Capture the cell that displays the provided text and extract its (X, Y) central coordinate. 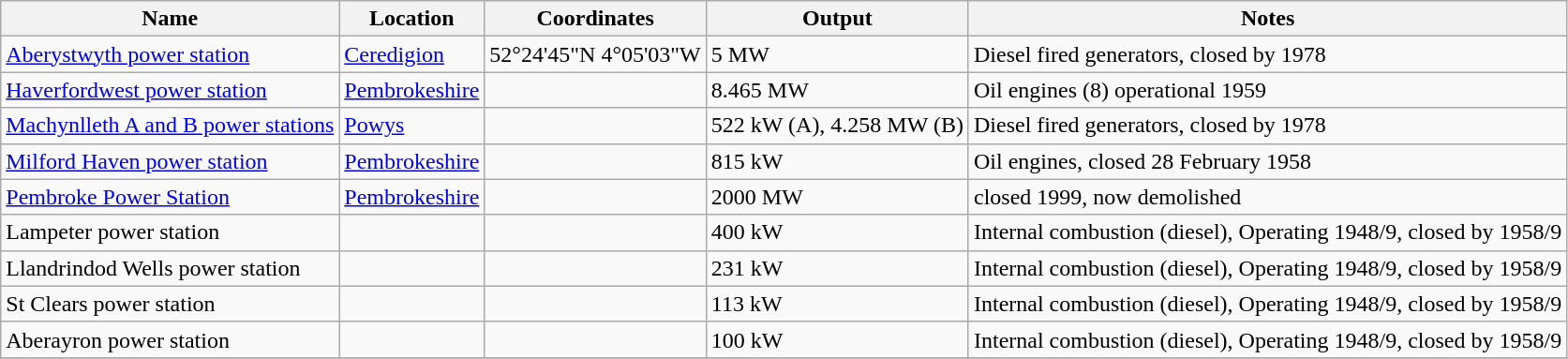
100 kW (837, 339)
231 kW (837, 268)
Lampeter power station (171, 232)
Name (171, 19)
113 kW (837, 304)
522 kW (A), 4.258 MW (B) (837, 126)
8.465 MW (837, 90)
Oil engines (8) operational 1959 (1267, 90)
Powys (412, 126)
Aberayron power station (171, 339)
Ceredigion (412, 54)
Haverfordwest power station (171, 90)
Output (837, 19)
St Clears power station (171, 304)
Llandrindod Wells power station (171, 268)
815 kW (837, 161)
Pembroke Power Station (171, 197)
Location (412, 19)
Oil engines, closed 28 February 1958 (1267, 161)
400 kW (837, 232)
Aberystwyth power station (171, 54)
Notes (1267, 19)
closed 1999, now demolished (1267, 197)
2000 MW (837, 197)
5 MW (837, 54)
Machynlleth A and B power stations (171, 126)
52°24'45"N 4°05'03"W (595, 54)
Coordinates (595, 19)
Milford Haven power station (171, 161)
